Find where the given text appears and provide that cell's center as (X, Y) coordinate. 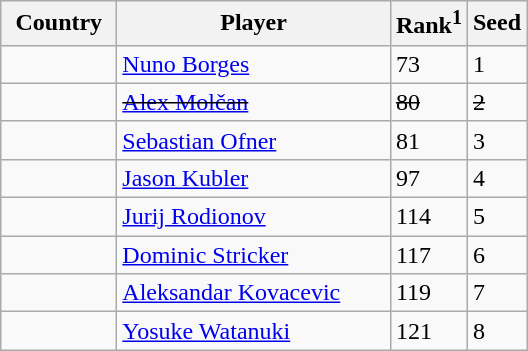
Country (59, 24)
Yosuke Watanuki (254, 331)
81 (428, 140)
73 (428, 64)
80 (428, 102)
Nuno Borges (254, 64)
Jurij Rodionov (254, 217)
121 (428, 331)
7 (496, 293)
Sebastian Ofner (254, 140)
Player (254, 24)
Dominic Stricker (254, 255)
Aleksandar Kovacevic (254, 293)
97 (428, 178)
Alex Molčan (254, 102)
Seed (496, 24)
3 (496, 140)
4 (496, 178)
Jason Kubler (254, 178)
6 (496, 255)
5 (496, 217)
1 (496, 64)
117 (428, 255)
114 (428, 217)
Rank1 (428, 24)
119 (428, 293)
8 (496, 331)
2 (496, 102)
